Scan for the cell matching the given text and deliver its (x, y) coordinate at center. 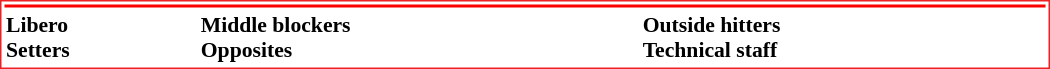
LiberoSetters (100, 37)
Middle blockersOpposites (418, 37)
Outside hittersTechnical staff (843, 37)
